Determine the [X, Y] coordinate at the center of the cell enclosing the given text.  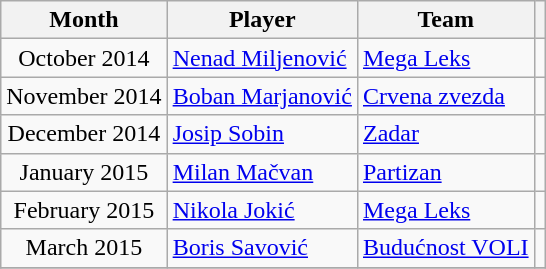
Partizan [446, 172]
Nenad Miljenović [262, 58]
December 2014 [84, 134]
Month [84, 20]
Zadar [446, 134]
October 2014 [84, 58]
Player [262, 20]
Boban Marjanović [262, 96]
Crvena zvezda [446, 96]
November 2014 [84, 96]
February 2015 [84, 210]
Budućnost VOLI [446, 248]
January 2015 [84, 172]
Milan Mačvan [262, 172]
March 2015 [84, 248]
Team [446, 20]
Josip Sobin [262, 134]
Nikola Jokić [262, 210]
Boris Savović [262, 248]
